Search for the cell housing the specified text and yield its (x, y) center coordinate. 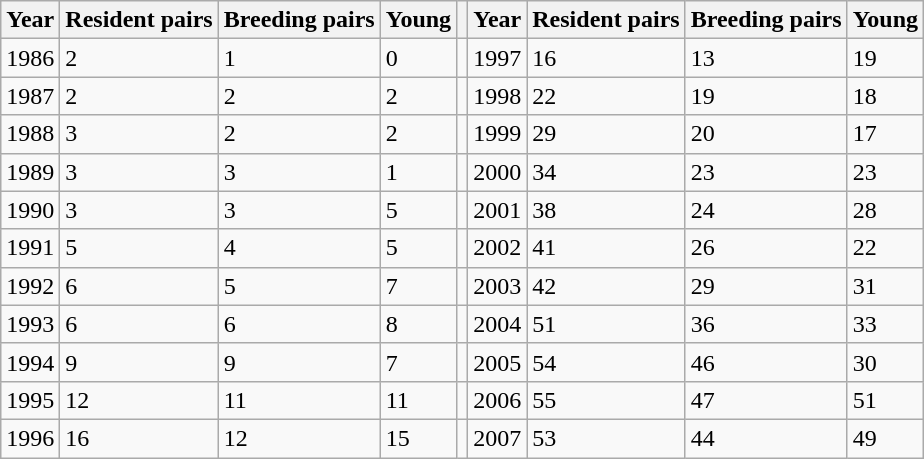
2003 (498, 286)
1988 (30, 134)
55 (606, 400)
0 (418, 58)
2001 (498, 210)
28 (885, 210)
42 (606, 286)
2004 (498, 324)
1992 (30, 286)
34 (606, 172)
1986 (30, 58)
15 (418, 438)
18 (885, 96)
2000 (498, 172)
1995 (30, 400)
2007 (498, 438)
20 (766, 134)
44 (766, 438)
2005 (498, 362)
41 (606, 248)
1998 (498, 96)
46 (766, 362)
2002 (498, 248)
1999 (498, 134)
1993 (30, 324)
1990 (30, 210)
4 (299, 248)
26 (766, 248)
13 (766, 58)
47 (766, 400)
30 (885, 362)
1997 (498, 58)
38 (606, 210)
53 (606, 438)
1996 (30, 438)
24 (766, 210)
1994 (30, 362)
8 (418, 324)
54 (606, 362)
49 (885, 438)
36 (766, 324)
33 (885, 324)
1989 (30, 172)
1987 (30, 96)
2006 (498, 400)
31 (885, 286)
17 (885, 134)
1991 (30, 248)
